Pinpoint the cell where the given text exists, returning its [x, y] midpoint coordinate. 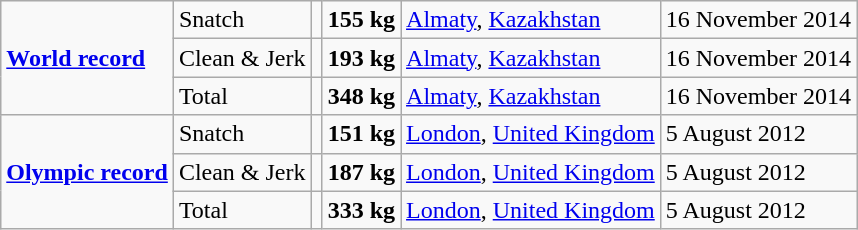
155 kg [361, 20]
333 kg [361, 210]
151 kg [361, 134]
348 kg [361, 96]
193 kg [361, 58]
World record [88, 58]
187 kg [361, 172]
Olympic record [88, 172]
